Output the [X, Y] coordinate of the center of the cell containing the given text.  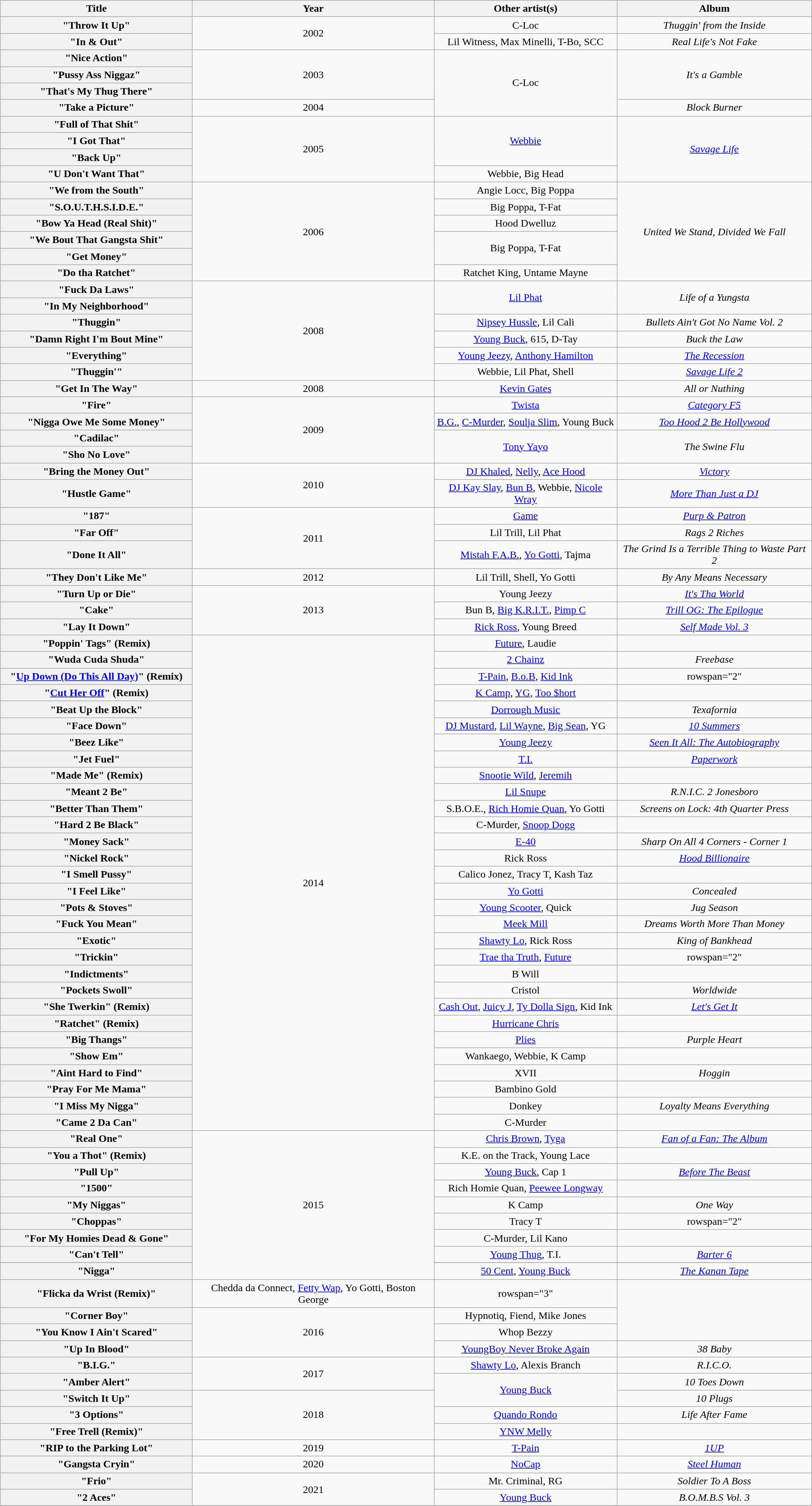
Bambino Gold [526, 1089]
"Switch It Up" [96, 1398]
Steel Human [714, 1464]
Barter 6 [714, 1254]
DJ Kay Slay, Bun B, Webbie, Nicole Wray [526, 494]
2019 [313, 1448]
"They Don't Like Me" [96, 577]
2018 [313, 1415]
Hypnotiq, Fiend, Mike Jones [526, 1316]
King of Bankhead [714, 940]
"Bring the Money Out" [96, 471]
Hoggin [714, 1073]
2002 [313, 33]
"Frio" [96, 1481]
"Wuda Cuda Shuda" [96, 660]
"Fire" [96, 405]
Life After Fame [714, 1415]
2017 [313, 1374]
Texafornia [714, 709]
2005 [313, 149]
K Camp, YG, Too $hort [526, 693]
Snootie Wild, Jeremih [526, 776]
Young Scooter, Quick [526, 908]
2021 [313, 1489]
It's Tha World [714, 594]
"Hustle Game" [96, 494]
rowspan="3" [526, 1293]
Before The Beast [714, 1172]
2015 [313, 1205]
"That's My Thug There" [96, 91]
T-Pain [526, 1448]
"Choppas" [96, 1221]
DJ Khaled, Nelly, Ace Hood [526, 471]
By Any Means Necessary [714, 577]
Seen It All: The Autobiography [714, 742]
"S.O.U.T.H.S.I.D.E." [96, 207]
K.E. on the Track, Young Lace [526, 1155]
Nipsey Hussle, Lil Cali [526, 322]
Mistah F.A.B., Yo Gotti, Tajma [526, 555]
Twista [526, 405]
C-Murder, Snoop Dogg [526, 825]
Hurricane Chris [526, 1023]
"Everything" [96, 355]
"Fuck You Mean" [96, 924]
"Nickel Rock" [96, 858]
2020 [313, 1464]
"We from the South" [96, 190]
"Get Money" [96, 256]
"Meant 2 Be" [96, 792]
"Pray For Me Mama" [96, 1089]
"Do tha Ratchet" [96, 273]
"Full of That Shit" [96, 124]
Rick Ross, Young Breed [526, 627]
T-Pain, B.o.B, Kid Ink [526, 676]
Webbie, Big Head [526, 174]
Young Jeezy, Anthony Hamilton [526, 355]
"Big Thangs" [96, 1040]
"Back Up" [96, 157]
"For My Homies Dead & Gone" [96, 1238]
Bullets Ain't Got No Name Vol. 2 [714, 322]
Paperwork [714, 759]
Self Made Vol. 3 [714, 627]
"Corner Boy" [96, 1316]
"Nigga" [96, 1271]
Block Burner [714, 108]
Year [313, 9]
Purple Heart [714, 1040]
"Done It All" [96, 555]
Young Thug, T.I. [526, 1254]
38 Baby [714, 1349]
Meek Mill [526, 924]
The Kanan Tape [714, 1271]
"You a Thot" (Remix) [96, 1155]
"Nigga Owe Me Some Money" [96, 421]
Shawty Lo, Rick Ross [526, 940]
Shawty Lo, Alexis Branch [526, 1365]
Whop Bezzy [526, 1332]
Game [526, 516]
YNW Melly [526, 1431]
Mr. Criminal, RG [526, 1481]
"I Got That" [96, 141]
Purp & Patron [714, 516]
Dreams Worth More Than Money [714, 924]
"She Twerkin" (Remix) [96, 1006]
2006 [313, 231]
2016 [313, 1332]
"B.I.G." [96, 1365]
"Free Trell (Remix)" [96, 1431]
Too Hood 2 Be Hollywood [714, 421]
Lil Phat [526, 298]
"Thuggin" [96, 322]
Real Life's Not Fake [714, 42]
Fan of a Fan: The Album [714, 1139]
"Came 2 Da Can" [96, 1122]
"Up Down (Do This All Day)" (Remix) [96, 676]
"Lay It Down" [96, 627]
R.I.C.O. [714, 1365]
"Face Down" [96, 726]
"3 Options" [96, 1415]
Donkey [526, 1106]
Soldier To A Boss [714, 1481]
Savage Life 2 [714, 372]
"Flicka da Wrist (Remix)" [96, 1293]
Chedda da Connect, Fetty Wap, Yo Gotti, Boston George [313, 1293]
"I Smell Pussy" [96, 875]
More Than Just a DJ [714, 494]
"187" [96, 516]
"Pots & Stoves" [96, 908]
Rags 2 Riches [714, 533]
Lil Trill, Shell, Yo Gotti [526, 577]
"I Miss My Nigga" [96, 1106]
2014 [313, 883]
"Up In Blood" [96, 1349]
XVII [526, 1073]
2003 [313, 75]
"Bow Ya Head (Real Shit)" [96, 224]
2009 [313, 430]
Rich Homie Quan, Peewee Longway [526, 1188]
Dorrough Music [526, 709]
10 Toes Down [714, 1382]
"You Know I Ain't Scared" [96, 1332]
2004 [313, 108]
Jug Season [714, 908]
"Exotic" [96, 940]
"Cut Her Off" (Remix) [96, 693]
"Pull Up" [96, 1172]
Webbie, Lil Phat, Shell [526, 372]
Lil Witness, Max Minelli, T-Bo, SCC [526, 42]
"Ratchet" (Remix) [96, 1023]
2012 [313, 577]
DJ Mustard, Lil Wayne, Big Sean, YG [526, 726]
"Can't Tell" [96, 1254]
"Sho No Love" [96, 454]
"Show Em" [96, 1056]
50 Cent, Young Buck [526, 1271]
C-Murder [526, 1122]
"Damn Right I'm Bout Mine" [96, 339]
"Gangsta Cryin" [96, 1464]
"Thuggin'" [96, 372]
Calico Jonez, Tracy T, Kash Taz [526, 875]
"Get In The Way" [96, 388]
Screens on Lock: 4th Quarter Press [714, 809]
"Better Than Them" [96, 809]
"Take a Picture" [96, 108]
"2 Aces" [96, 1497]
Angie Locc, Big Poppa [526, 190]
K Camp [526, 1205]
Worldwide [714, 990]
The Swine Flu [714, 446]
"In My Neighborhood" [96, 306]
"Trickin" [96, 957]
"Pussy Ass Niggaz" [96, 75]
Let's Get It [714, 1006]
Bun B, Big K.R.I.T., Pimp C [526, 610]
Kevin Gates [526, 388]
Webbie [526, 141]
Category F5 [714, 405]
"My Niggas" [96, 1205]
"Indictments" [96, 973]
"Nice Action" [96, 58]
2 Chainz [526, 660]
10 Plugs [714, 1398]
B.G., C-Murder, Soulja Slim, Young Buck [526, 421]
Buck the Law [714, 339]
Concealed [714, 891]
Quando Rondo [526, 1415]
Thuggin' from the Inside [714, 25]
"Money Sack" [96, 842]
2013 [313, 610]
"Made Me" (Remix) [96, 776]
"Throw It Up" [96, 25]
Victory [714, 471]
It's a Gamble [714, 75]
"Beat Up the Block" [96, 709]
"Pockets Swoll" [96, 990]
Hood Dwelluz [526, 224]
C-Murder, Lil Kano [526, 1238]
Future, Laudie [526, 643]
All or Nuthing [714, 388]
Sharp On All 4 Corners - Corner 1 [714, 842]
2010 [313, 485]
"Amber Alert" [96, 1382]
S.B.O.E., Rich Homie Quan, Yo Gotti [526, 809]
"Real One" [96, 1139]
Cristol [526, 990]
Chris Brown, Tyga [526, 1139]
"Far Off" [96, 533]
Young Buck, 615, D-Tay [526, 339]
1UP [714, 1448]
"Hard 2 Be Black" [96, 825]
Savage Life [714, 149]
Plies [526, 1040]
Ratchet King, Untame Mayne [526, 273]
"Turn Up or Die" [96, 594]
Life of a Yungsta [714, 298]
T.I. [526, 759]
Title [96, 9]
Trill OG: The Epilogue [714, 610]
United We Stand, Divided We Fall [714, 231]
Freebase [714, 660]
Loyalty Means Everything [714, 1106]
Tony Yayo [526, 446]
B.O.M.B.S Vol. 3 [714, 1497]
Yo Gotti [526, 891]
Cash Out, Juicy J, Ty Dolla Sign, Kid Ink [526, 1006]
"Beez Like" [96, 742]
"Poppin' Tags" (Remix) [96, 643]
The Recession [714, 355]
Trae tha Truth, Future [526, 957]
Hood Billionaire [714, 858]
"Cake" [96, 610]
Young Buck, Cap 1 [526, 1172]
10 Summers [714, 726]
"U Don't Want That" [96, 174]
YoungBoy Never Broke Again [526, 1349]
2011 [313, 538]
The Grind Is a Terrible Thing to Waste Part 2 [714, 555]
"I Feel Like" [96, 891]
B Will [526, 973]
Lil Trill, Lil Phat [526, 533]
"Jet Fuel" [96, 759]
"Cadilac" [96, 438]
"We Bout That Gangsta Shit" [96, 240]
Other artist(s) [526, 9]
Wankaego, Webbie, K Camp [526, 1056]
Album [714, 9]
Tracy T [526, 1221]
"In & Out" [96, 42]
NoCap [526, 1464]
Lil Snupe [526, 792]
"Fuck Da Laws" [96, 289]
Rick Ross [526, 858]
One Way [714, 1205]
"1500" [96, 1188]
"RIP to the Parking Lot" [96, 1448]
"Aint Hard to Find" [96, 1073]
E-40 [526, 842]
R.N.I.C. 2 Jonesboro [714, 792]
